Capture the cell that displays the provided text and extract its (x, y) central coordinate. 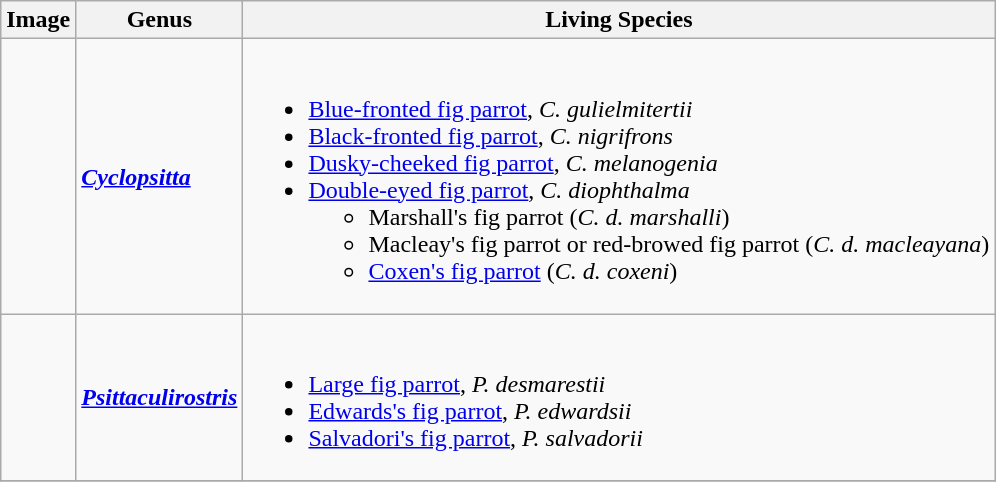
Psittaculirostris (160, 398)
Image (38, 20)
Cyclopsitta (160, 176)
Living Species (619, 20)
Genus (160, 20)
Large fig parrot, P. desmarestiiEdwards's fig parrot, P. edwardsiiSalvadori's fig parrot, P. salvadorii (619, 398)
